Scan for the cell matching the given text and deliver its (x, y) coordinate at center. 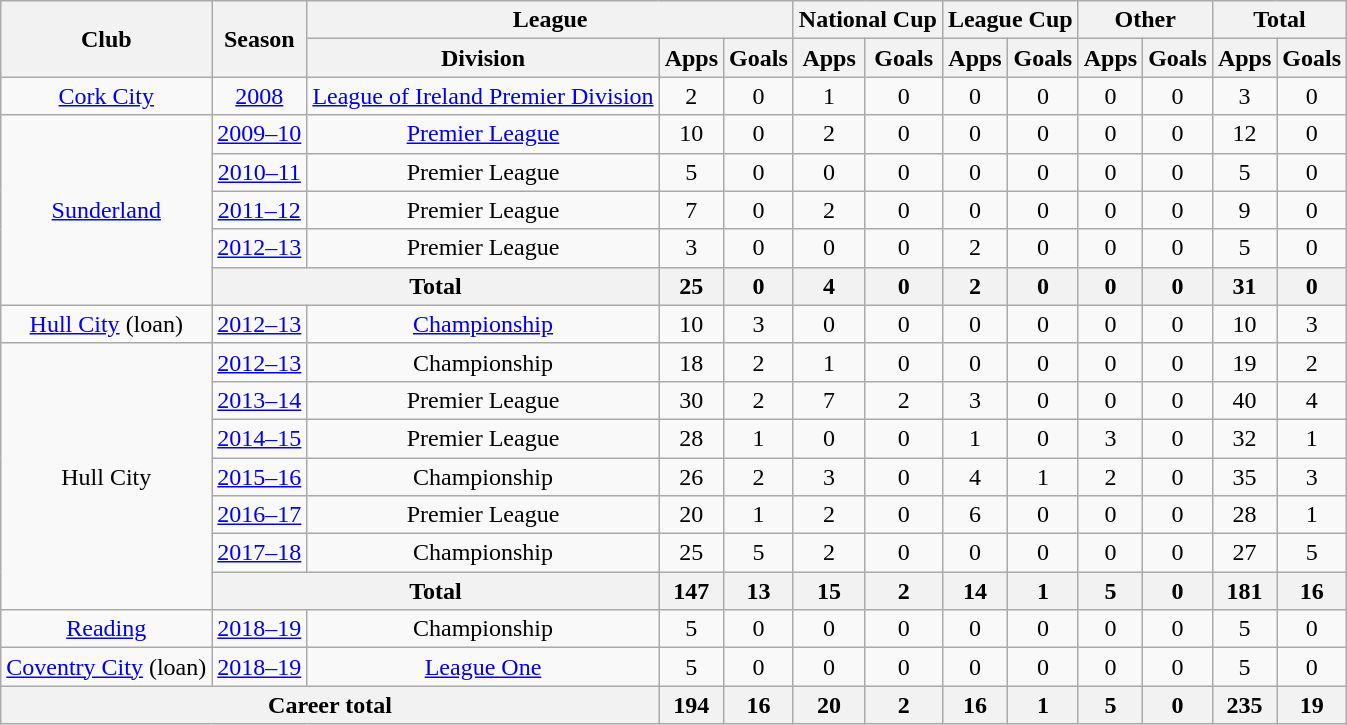
National Cup (868, 20)
League Cup (1010, 20)
18 (691, 362)
Hull City (loan) (106, 324)
Coventry City (loan) (106, 667)
Division (483, 58)
2015–16 (260, 477)
35 (1244, 477)
9 (1244, 210)
League One (483, 667)
League of Ireland Premier Division (483, 96)
2009–10 (260, 134)
Hull City (106, 476)
Club (106, 39)
32 (1244, 438)
14 (974, 591)
Cork City (106, 96)
40 (1244, 400)
2011–12 (260, 210)
12 (1244, 134)
2016–17 (260, 515)
235 (1244, 705)
27 (1244, 553)
Season (260, 39)
League (550, 20)
Reading (106, 629)
15 (829, 591)
2010–11 (260, 172)
Sunderland (106, 210)
Other (1145, 20)
2014–15 (260, 438)
31 (1244, 286)
13 (759, 591)
6 (974, 515)
26 (691, 477)
181 (1244, 591)
2017–18 (260, 553)
147 (691, 591)
30 (691, 400)
Career total (330, 705)
2008 (260, 96)
2013–14 (260, 400)
194 (691, 705)
